Extract the [X, Y] coordinate from the center of the cell holding the provided text.  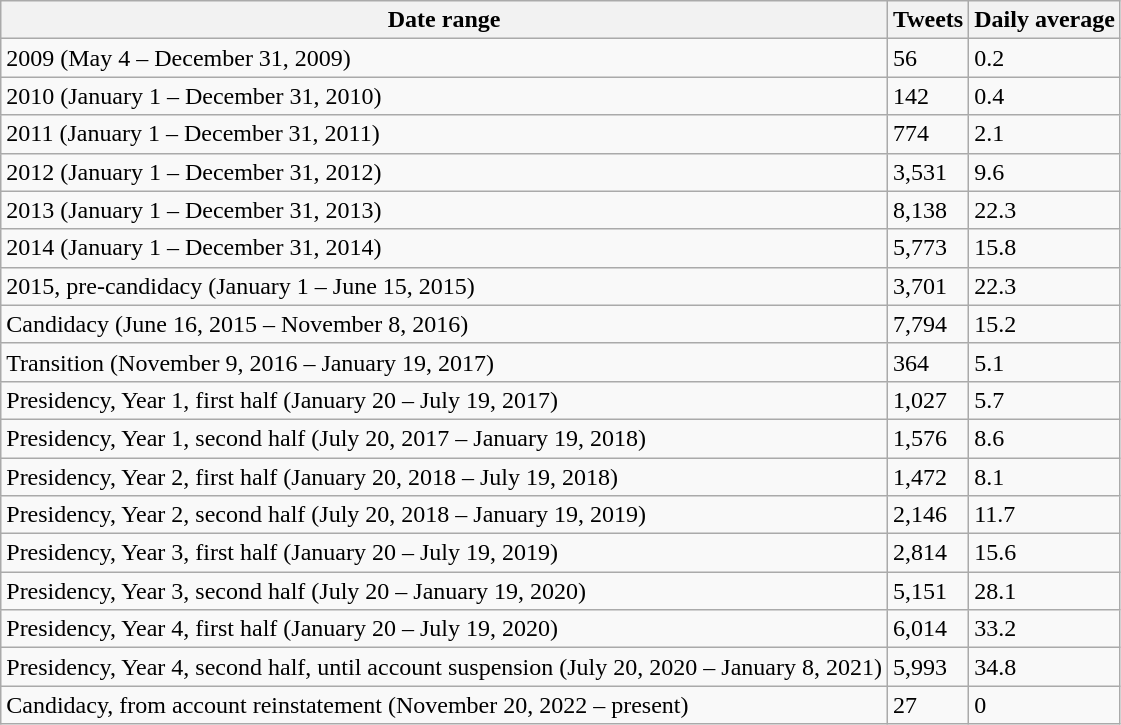
Candidacy (June 16, 2015 – November 8, 2016) [444, 324]
2.1 [1045, 134]
8.1 [1045, 477]
2013 (January 1 – December 31, 2013) [444, 210]
Date range [444, 20]
3,701 [928, 286]
5,773 [928, 248]
56 [928, 58]
2,814 [928, 553]
5.1 [1045, 362]
0 [1045, 705]
Presidency, Year 1, first half (January 20 – July 19, 2017) [444, 400]
34.8 [1045, 667]
0.4 [1045, 96]
5.7 [1045, 400]
Daily average [1045, 20]
27 [928, 705]
Presidency, Year 1, second half (July 20, 2017 – January 19, 2018) [444, 438]
0.2 [1045, 58]
9.6 [1045, 172]
Presidency, Year 4, second half, until account suspension (July 20, 2020 – January 8, 2021) [444, 667]
33.2 [1045, 629]
15.8 [1045, 248]
1,027 [928, 400]
2014 (January 1 – December 31, 2014) [444, 248]
Presidency, Year 2, second half (July 20, 2018 – January 19, 2019) [444, 515]
5,993 [928, 667]
5,151 [928, 591]
2009 (May 4 – December 31, 2009) [444, 58]
3,531 [928, 172]
142 [928, 96]
Presidency, Year 3, first half (January 20 – July 19, 2019) [444, 553]
11.7 [1045, 515]
2012 (January 1 – December 31, 2012) [444, 172]
Presidency, Year 4, first half (January 20 – July 19, 2020) [444, 629]
6,014 [928, 629]
8,138 [928, 210]
Presidency, Year 2, first half (January 20, 2018 – July 19, 2018) [444, 477]
2011 (January 1 – December 31, 2011) [444, 134]
1,576 [928, 438]
Candidacy, from account reinstatement (November 20, 2022 – present) [444, 705]
28.1 [1045, 591]
8.6 [1045, 438]
2010 (January 1 – December 31, 2010) [444, 96]
2,146 [928, 515]
774 [928, 134]
1,472 [928, 477]
2015, pre-candidacy (January 1 – June 15, 2015) [444, 286]
7,794 [928, 324]
364 [928, 362]
Tweets [928, 20]
15.2 [1045, 324]
Transition (November 9, 2016 – January 19, 2017) [444, 362]
Presidency, Year 3, second half (July 20 – January 19, 2020) [444, 591]
15.6 [1045, 553]
